Return the [x, y] coordinate for the center point of the cell that contains the specified text.  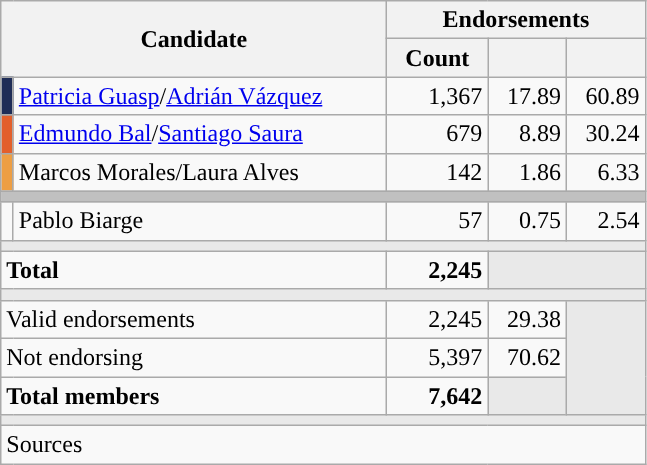
2.54 [606, 221]
8.89 [528, 134]
17.89 [528, 96]
5,397 [438, 357]
29.38 [528, 319]
Endorsements [516, 20]
Not endorsing [194, 357]
30.24 [606, 134]
57 [438, 221]
0.75 [528, 221]
1,367 [438, 96]
Total [194, 270]
Sources [323, 445]
Candidate [194, 39]
142 [438, 172]
Valid endorsements [194, 319]
Count [438, 58]
Marcos Morales/Laura Alves [200, 172]
60.89 [606, 96]
Patricia Guasp/Adrián Vázquez [200, 96]
Pablo Biarge [200, 221]
1.86 [528, 172]
70.62 [528, 357]
7,642 [438, 395]
Edmundo Bal/Santiago Saura [200, 134]
6.33 [606, 172]
679 [438, 134]
Total members [194, 395]
